Return (x, y) of the center of cell containing provided text 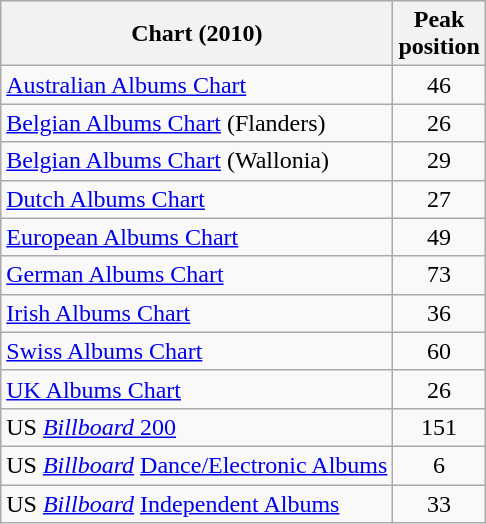
151 (439, 427)
European Albums Chart (197, 237)
Peakposition (439, 34)
Dutch Albums Chart (197, 199)
Chart (2010) (197, 34)
German Albums Chart (197, 275)
6 (439, 465)
33 (439, 503)
Australian Albums Chart (197, 85)
73 (439, 275)
US Billboard 200 (197, 427)
49 (439, 237)
US Billboard Independent Albums (197, 503)
29 (439, 161)
UK Albums Chart (197, 389)
36 (439, 313)
US Billboard Dance/Electronic Albums (197, 465)
46 (439, 85)
60 (439, 351)
27 (439, 199)
Belgian Albums Chart (Wallonia) (197, 161)
Irish Albums Chart (197, 313)
Swiss Albums Chart (197, 351)
Belgian Albums Chart (Flanders) (197, 123)
